From the cell containing the given text, extract its center point as (x, y) coordinate. 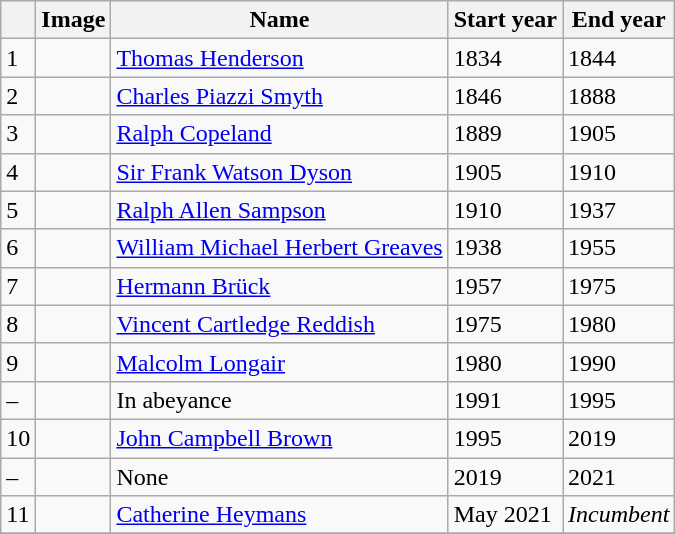
4 (18, 172)
John Campbell Brown (280, 438)
Charles Piazzi Smyth (280, 96)
9 (18, 362)
6 (18, 248)
Start year (505, 20)
1957 (505, 286)
1990 (618, 362)
Name (280, 20)
1937 (618, 210)
11 (18, 515)
1846 (505, 96)
1 (18, 58)
8 (18, 324)
Sir Frank Watson Dyson (280, 172)
1991 (505, 400)
1844 (618, 58)
Malcolm Longair (280, 362)
Catherine Heymans (280, 515)
None (280, 477)
2 (18, 96)
1889 (505, 134)
Hermann Brück (280, 286)
5 (18, 210)
1955 (618, 248)
End year (618, 20)
Ralph Allen Sampson (280, 210)
7 (18, 286)
2021 (618, 477)
Vincent Cartledge Reddish (280, 324)
Image (74, 20)
Incumbent (618, 515)
1888 (618, 96)
3 (18, 134)
May 2021 (505, 515)
Thomas Henderson (280, 58)
William Michael Herbert Greaves (280, 248)
10 (18, 438)
1938 (505, 248)
1834 (505, 58)
In abeyance (280, 400)
Ralph Copeland (280, 134)
